For the text-containing cell, return its midpoint in (x, y) coordinate format. 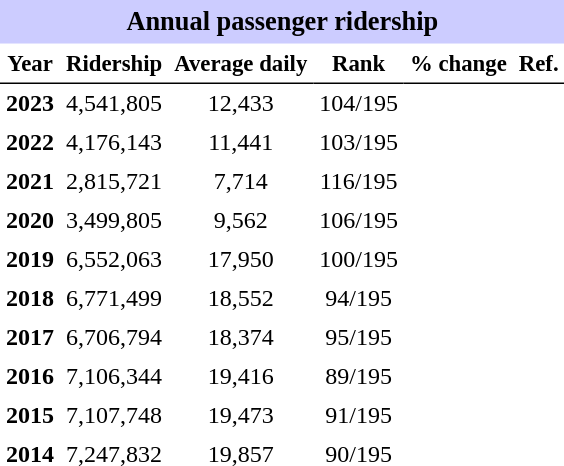
2017 (30, 338)
2019 (30, 260)
6,771,499 (114, 298)
7,107,748 (114, 416)
91/195 (358, 416)
Average daily (240, 64)
3,499,805 (114, 220)
2018 (30, 298)
6,552,063 (114, 260)
2023 (30, 104)
94/195 (358, 298)
18,552 (240, 298)
4,176,143 (114, 142)
116/195 (358, 182)
19,416 (240, 376)
Rank (358, 64)
Ridership (114, 64)
95/195 (358, 338)
19,473 (240, 416)
4,541,805 (114, 104)
18,374 (240, 338)
7,714 (240, 182)
9,562 (240, 220)
2016 (30, 376)
89/195 (358, 376)
17,950 (240, 260)
11,441 (240, 142)
104/195 (358, 104)
2015 (30, 416)
2020 (30, 220)
12,433 (240, 104)
2021 (30, 182)
6,706,794 (114, 338)
7,106,344 (114, 376)
Year (30, 64)
106/195 (358, 220)
2,815,721 (114, 182)
% change (458, 64)
103/195 (358, 142)
100/195 (358, 260)
2022 (30, 142)
